Return [x, y] of the center of cell containing provided text 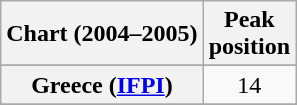
Chart (2004–2005) [102, 34]
14 [249, 85]
Peakposition [249, 34]
Greece (IFPI) [102, 85]
